Detect which cell encompasses the target text, then output its (x, y) center coordinate. 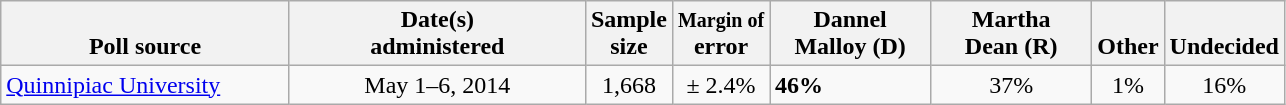
MarthaDean (R) (1012, 34)
37% (1012, 85)
1% (1128, 85)
Quinnipiac University (146, 85)
46% (850, 85)
16% (1224, 85)
1,668 (628, 85)
May 1–6, 2014 (437, 85)
Date(s)administered (437, 34)
Poll source (146, 34)
DannelMalloy (D) (850, 34)
Margin oferror (720, 34)
Other (1128, 34)
Samplesize (628, 34)
Undecided (1224, 34)
± 2.4% (720, 85)
